Provide the (X, Y) coordinate of the cell's center where the given text is located.  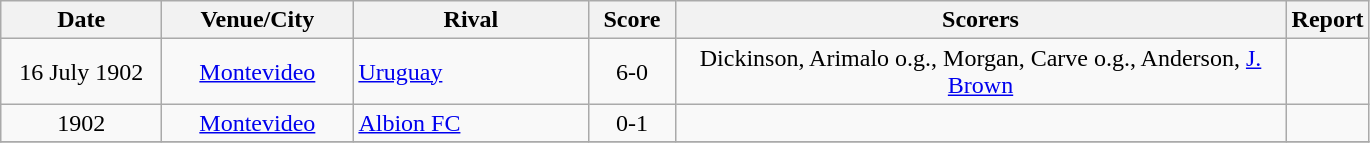
16 July 1902 (82, 72)
1902 (82, 123)
Report (1328, 20)
0-1 (632, 123)
Venue/City (258, 20)
Score (632, 20)
Dickinson, Arimalo o.g., Morgan, Carve o.g., Anderson, J. Brown (980, 72)
Uruguay (471, 72)
Rival (471, 20)
Date (82, 20)
Scorers (980, 20)
Albion FC (471, 123)
6-0 (632, 72)
